Locate the cell with the specified text and output its [X, Y] center coordinate. 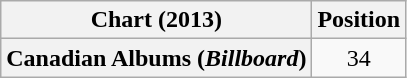
34 [359, 58]
Position [359, 20]
Chart (2013) [156, 20]
Canadian Albums (Billboard) [156, 58]
